For the text-containing cell, return its midpoint in [X, Y] coordinate format. 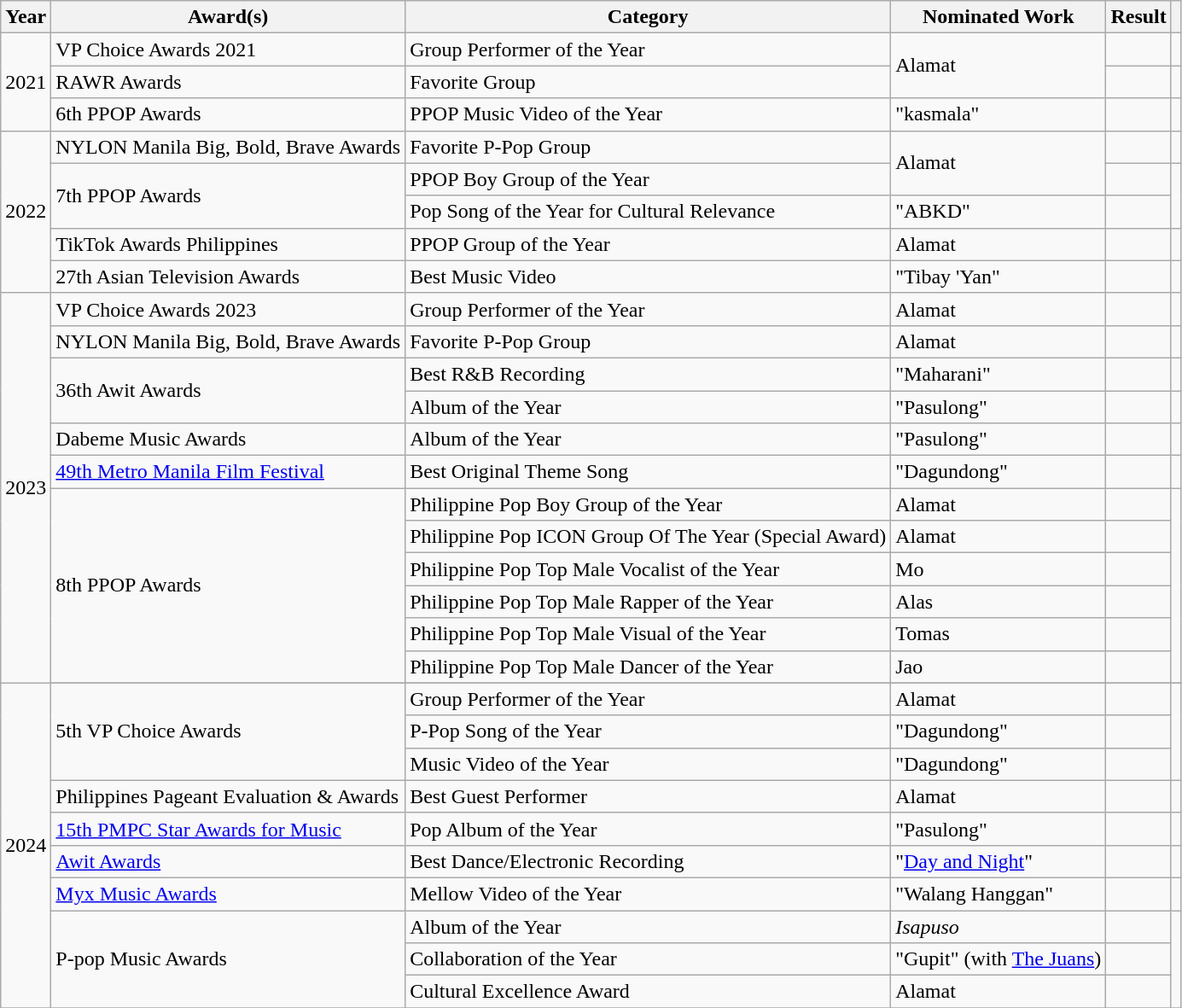
Pop Album of the Year [649, 829]
2022 [26, 212]
Collaboration of the Year [649, 959]
PPOP Group of the Year [649, 244]
Result [1138, 17]
PPOP Music Video of the Year [649, 114]
Category [649, 17]
49th Metro Manila Film Festival [229, 472]
P-pop Music Awards [229, 958]
Philippine Pop Top Male Dancer of the Year [649, 667]
Mo [999, 569]
VP Choice Awards 2023 [229, 309]
"Day and Night" [999, 861]
Philippine Pop ICON Group Of The Year (Special Award) [649, 537]
Awit Awards [229, 861]
"Gupit" (with The Juans) [999, 959]
Isapuso [999, 926]
Award(s) [229, 17]
TikTok Awards Philippines [229, 244]
Best Music Video [649, 277]
Best Dance/Electronic Recording [649, 861]
RAWR Awards [229, 82]
Nominated Work [999, 17]
5th VP Choice Awards [229, 731]
Music Video of the Year [649, 764]
36th Awit Awards [229, 390]
27th Asian Television Awards [229, 277]
Cultural Excellence Award [649, 992]
Jao [999, 667]
Pop Song of the Year for Cultural Relevance [649, 212]
Best Original Theme Song [649, 472]
Philippine Pop Top Male Vocalist of the Year [649, 569]
7th PPOP Awards [229, 195]
15th PMPC Star Awards for Music [229, 829]
Mellow Video of the Year [649, 894]
Philippine Pop Top Male Rapper of the Year [649, 602]
Favorite Group [649, 82]
Philippine Pop Top Male Visual of the Year [649, 634]
PPOP Boy Group of the Year [649, 179]
Tomas [999, 634]
Year [26, 17]
Best Guest Performer [649, 796]
Dabeme Music Awards [229, 440]
"Walang Hanggan" [999, 894]
Myx Music Awards [229, 894]
2024 [26, 845]
2023 [26, 488]
Philippine Pop Boy Group of the Year [649, 504]
2021 [26, 82]
"ABKD" [999, 212]
"Tibay 'Yan" [999, 277]
Best R&B Recording [649, 374]
P-Pop Song of the Year [649, 731]
"kasmala" [999, 114]
VP Choice Awards 2021 [229, 50]
Alas [999, 602]
Philippines Pageant Evaluation & Awards [229, 796]
6th PPOP Awards [229, 114]
8th PPOP Awards [229, 586]
"Maharani" [999, 374]
